From the cell containing the given text, extract its center point as (X, Y) coordinate. 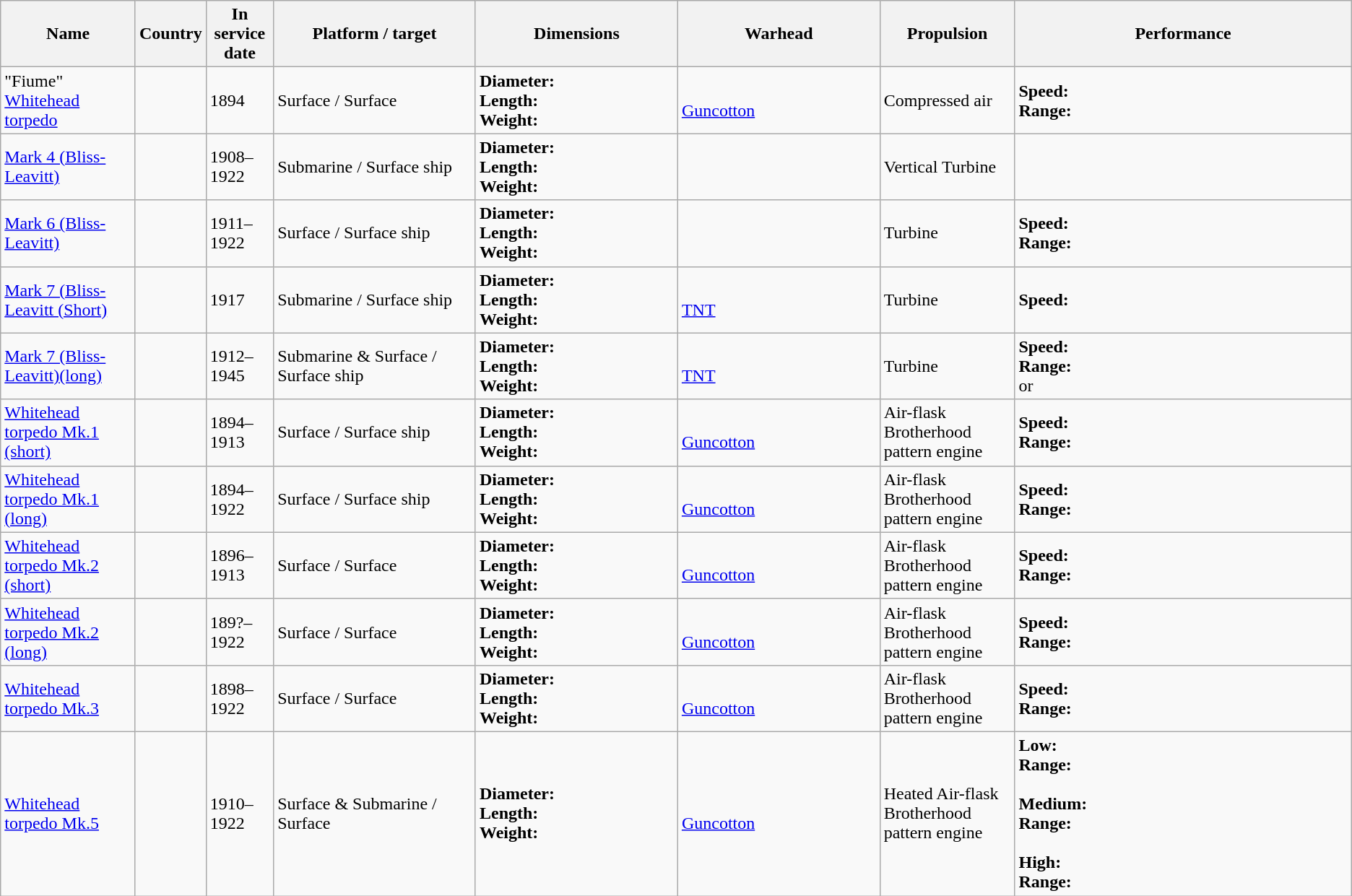
1911–1922 (240, 233)
Name (68, 34)
1894–1913 (240, 432)
1896–1913 (240, 565)
Whitehead torpedo Mk.3 (68, 698)
Speed: (1183, 300)
Whitehead torpedo Mk.2 (long) (68, 632)
Surface & Submarine / Surface (375, 813)
1894–1922 (240, 499)
Whitehead torpedo Mk.1 (long) (68, 499)
Warhead (779, 34)
Mark 7 (Bliss-Leavitt (Short) (68, 300)
"Fiume" Whitehead torpedo (68, 100)
1894 (240, 100)
Vertical Turbine (948, 167)
Mark 6 (Bliss-Leavitt) (68, 233)
Submarine & Surface / Surface ship (375, 366)
Speed: Range: or (1183, 366)
1908–1922 (240, 167)
In service date (240, 34)
Compressed air (948, 100)
Platform / target (375, 34)
1917 (240, 300)
Mark 4 (Bliss-Leavitt) (68, 167)
Mark 7 (Bliss-Leavitt)(long) (68, 366)
1912–1945 (240, 366)
Low: Range: Medium: Range: High: Range: (1183, 813)
Dimensions (576, 34)
Performance (1183, 34)
1898–1922 (240, 698)
Propulsion (948, 34)
1910–1922 (240, 813)
189?–1922 (240, 632)
Whitehead torpedo Mk.1 (short) (68, 432)
Whitehead torpedo Mk.5 (68, 813)
Country (170, 34)
Whitehead torpedo Mk.2 (short) (68, 565)
Heated Air-flask Brotherhood pattern engine (948, 813)
